Scan for the cell matching the given text and deliver its [X, Y] coordinate at center. 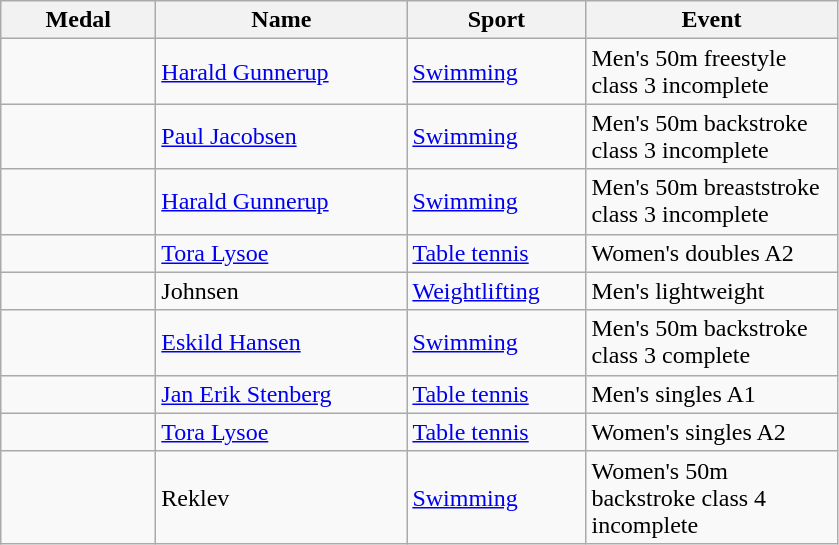
Name [282, 20]
Women's doubles A2 [712, 253]
Jan Erik Stenberg [282, 394]
Eskild Hansen [282, 342]
Medal [78, 20]
Johnsen [282, 291]
Women's 50m backstroke class 4 incomplete [712, 497]
Men's lightweight [712, 291]
Men's 50m breaststroke class 3 incomplete [712, 202]
Men's 50m backstroke class 3 complete [712, 342]
Paul Jacobsen [282, 136]
Men's singles A1 [712, 394]
Reklev [282, 497]
Sport [496, 20]
Women's singles A2 [712, 432]
Men's 50m backstroke class 3 incomplete [712, 136]
Men's 50m freestyle class 3 incomplete [712, 72]
Event [712, 20]
Weightlifting [496, 291]
